For the text-containing cell, return its midpoint in (X, Y) coordinate format. 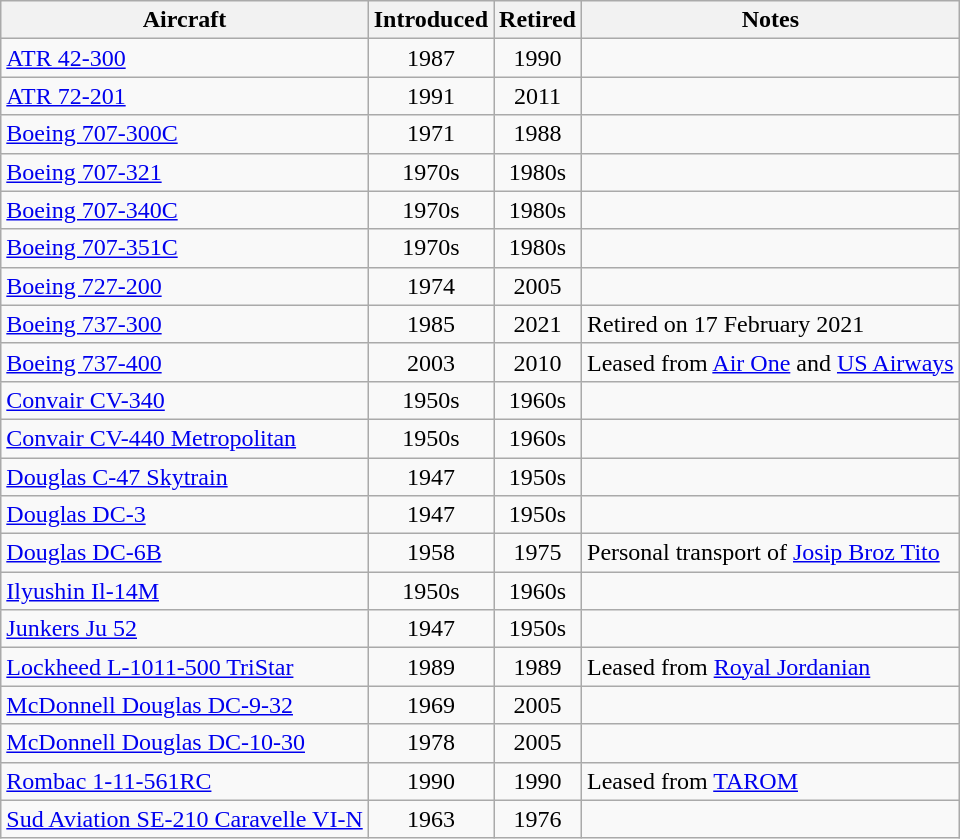
Personal transport of Josip Broz Tito (771, 553)
ATR 72-201 (184, 96)
Rombac 1-11-561RC (184, 781)
1971 (430, 134)
2003 (430, 362)
McDonnell Douglas DC-10-30 (184, 743)
Convair CV-440 Metropolitan (184, 438)
Junkers Ju 52 (184, 629)
2010 (538, 362)
Notes (771, 20)
Retired on 17 February 2021 (771, 324)
Boeing 737-300 (184, 324)
Boeing 707-340C (184, 210)
1974 (430, 286)
Douglas DC-3 (184, 515)
1963 (430, 819)
1985 (430, 324)
McDonnell Douglas DC-9-32 (184, 705)
Douglas DC-6B (184, 553)
1969 (430, 705)
Boeing 707-351C (184, 248)
Leased from TAROM (771, 781)
2011 (538, 96)
Boeing 737-400 (184, 362)
Douglas C-47 Skytrain (184, 477)
Convair CV-340 (184, 400)
1988 (538, 134)
Aircraft (184, 20)
Sud Aviation SE-210 Caravelle VI-N (184, 819)
Leased from Royal Jordanian (771, 667)
2021 (538, 324)
Boeing 727-200 (184, 286)
1976 (538, 819)
1978 (430, 743)
Introduced (430, 20)
1991 (430, 96)
Ilyushin Il-14M (184, 591)
1987 (430, 58)
Retired (538, 20)
Boeing 707-321 (184, 172)
1958 (430, 553)
ATR 42-300 (184, 58)
Leased from Air One and US Airways (771, 362)
1975 (538, 553)
Boeing 707-300C (184, 134)
Lockheed L-1011-500 TriStar (184, 667)
